Search for the cell housing the specified text and yield its (X, Y) center coordinate. 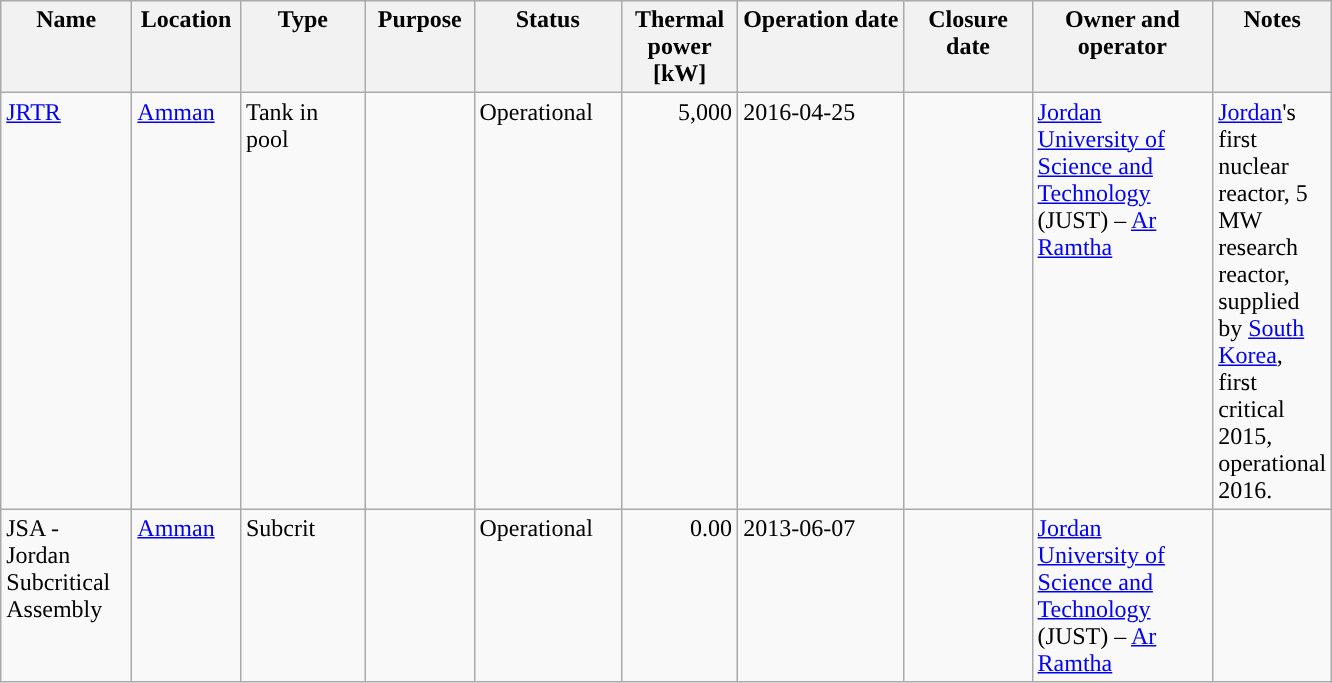
Tank in pool (302, 301)
JSA - Jordan Subcritical Assembly (66, 596)
Type (302, 47)
Operation date (821, 47)
2013-06-07 (821, 596)
Status (548, 47)
2016-04-25 (821, 301)
Notes (1272, 47)
Jordan's first nuclear reactor, 5 MW research reactor, supplied by South Korea, first critical 2015, operational 2016. (1272, 301)
Owner and operator (1122, 47)
0.00 (680, 596)
5,000 (680, 301)
Closure date (968, 47)
Location (186, 47)
JRTR (66, 301)
Thermal power [kW] (680, 47)
Purpose (420, 47)
Subcrit (302, 596)
Name (66, 47)
